Return the (x, y) coordinate for the center point of the cell that contains the specified text.  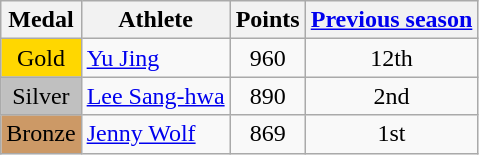
Silver (41, 96)
Previous season (392, 20)
Lee Sang-hwa (156, 96)
960 (268, 58)
890 (268, 96)
869 (268, 134)
Points (268, 20)
Bronze (41, 134)
2nd (392, 96)
Medal (41, 20)
1st (392, 134)
Gold (41, 58)
Athlete (156, 20)
12th (392, 58)
Jenny Wolf (156, 134)
Yu Jing (156, 58)
